Extract the [X, Y] coordinate from the center of the cell holding the provided text.  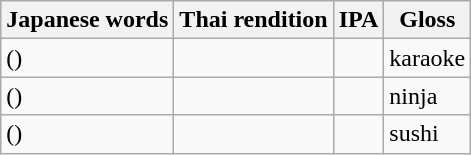
Gloss [428, 20]
Japanese words [88, 20]
karaoke [428, 58]
ninja [428, 96]
IPA [358, 20]
sushi [428, 134]
Thai rendition [254, 20]
